Output the (X, Y) coordinate of the center of the cell containing the given text.  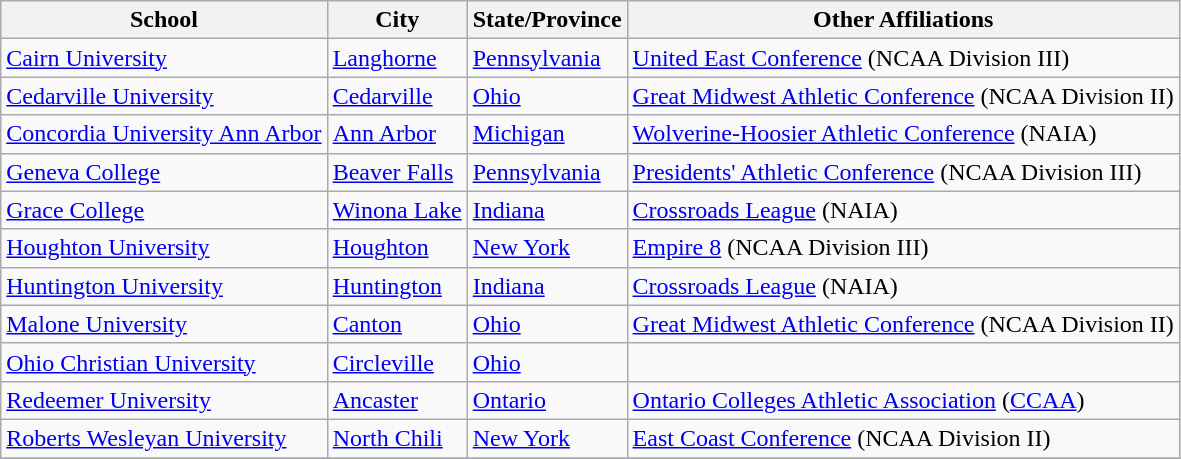
Cedarville University (164, 96)
Winona Lake (397, 210)
Redeemer University (164, 400)
Huntington University (164, 286)
East Coast Conference (NCAA Division II) (903, 438)
Other Affiliations (903, 20)
Michigan (547, 134)
Houghton (397, 248)
Concordia University Ann Arbor (164, 134)
Geneva College (164, 172)
Huntington (397, 286)
Wolverine-Hoosier Athletic Conference (NAIA) (903, 134)
Malone University (164, 324)
Canton (397, 324)
Houghton University (164, 248)
School (164, 20)
Cairn University (164, 58)
Ontario (547, 400)
North Chili (397, 438)
Circleville (397, 362)
Grace College (164, 210)
Roberts Wesleyan University (164, 438)
Ohio Christian University (164, 362)
Beaver Falls (397, 172)
State/Province (547, 20)
City (397, 20)
Presidents' Athletic Conference (NCAA Division III) (903, 172)
United East Conference (NCAA Division III) (903, 58)
Langhorne (397, 58)
Empire 8 (NCAA Division III) (903, 248)
Ontario Colleges Athletic Association (CCAA) (903, 400)
Cedarville (397, 96)
Ann Arbor (397, 134)
Ancaster (397, 400)
